Scan for the cell matching the given text and deliver its (X, Y) coordinate at center. 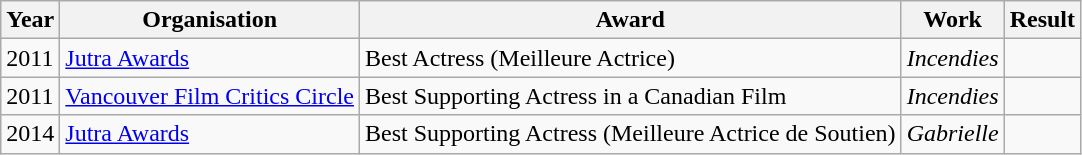
Gabrielle (952, 134)
Organisation (210, 20)
Work (952, 20)
Year (30, 20)
Vancouver Film Critics Circle (210, 96)
Best Actress (Meilleure Actrice) (630, 58)
2014 (30, 134)
Best Supporting Actress in a Canadian Film (630, 96)
Result (1042, 20)
Award (630, 20)
Best Supporting Actress (Meilleure Actrice de Soutien) (630, 134)
